Return [x, y] of the center of cell containing provided text 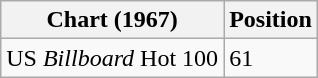
Chart (1967) [112, 20]
Position [271, 20]
US Billboard Hot 100 [112, 58]
61 [271, 58]
